Return the [X, Y] coordinate for the center point of the cell that contains the specified text.  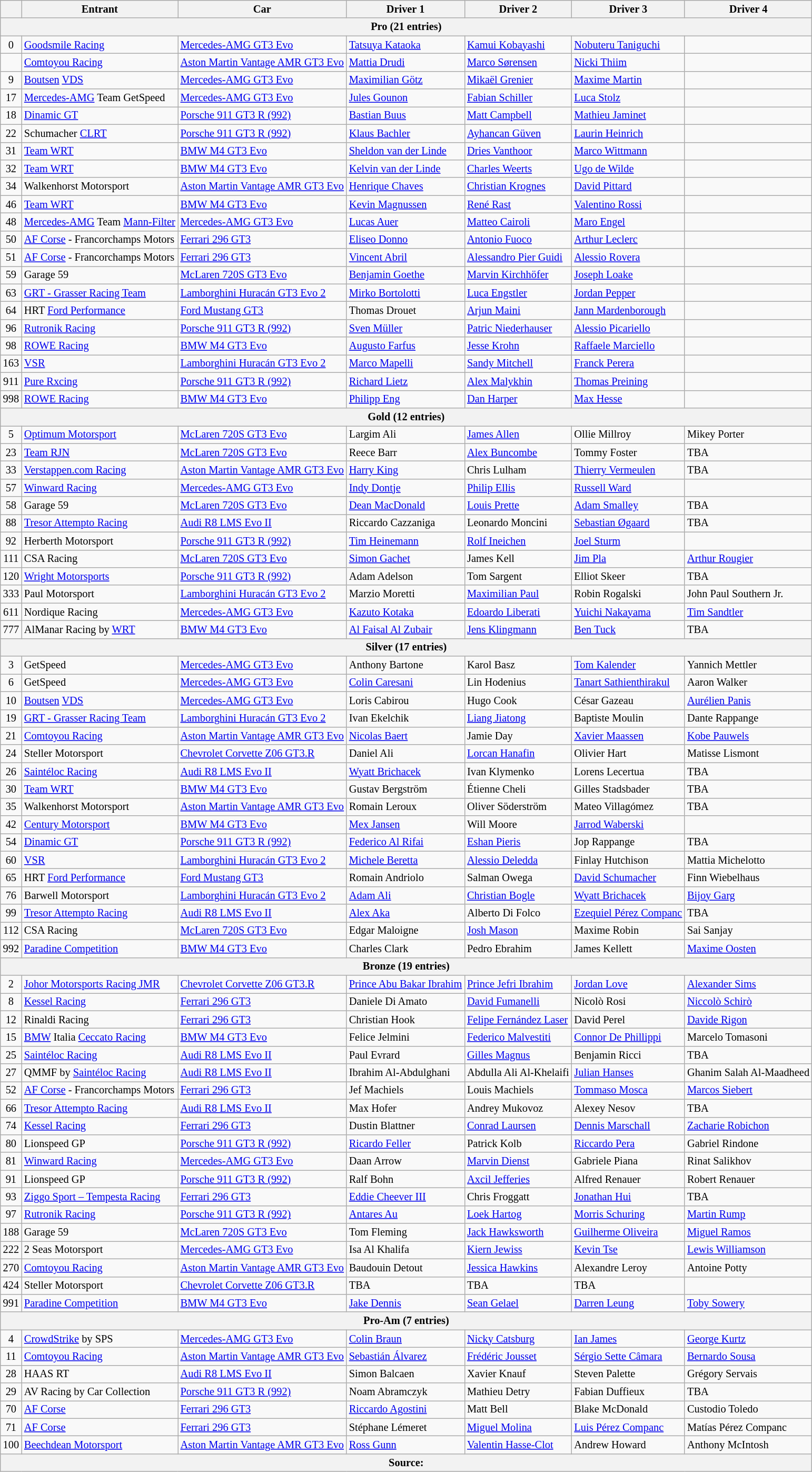
59 [11, 275]
Joseph Loake [629, 275]
Joel Sturm [629, 541]
17 [11, 98]
Jamie Day [518, 736]
Rinaldi Racing [100, 1020]
César Gazeau [629, 700]
Ziggo Sport – Tempesta Racing [100, 1197]
Grégory Servais [748, 1374]
30 [11, 789]
11 [11, 1356]
Max Hesse [629, 399]
Driver 1 [405, 9]
Federico Al Rifai [405, 842]
Lin Hodenius [518, 683]
Felice Jelmini [405, 1037]
Benjamin Goethe [405, 275]
Riccardo Agostini [405, 1409]
Sebastian Øgaard [629, 523]
Aaron Walker [748, 683]
Baptiste Moulin [629, 718]
Mattia Michelotto [748, 860]
Team RJN [100, 452]
Ghanim Salah Al-Maadheed [748, 1073]
Antonio Fuoco [518, 240]
Driver 4 [748, 9]
998 [11, 399]
Mercedes-AMG Team GetSpeed [100, 98]
Aurélien Panis [748, 700]
Colin Braun [405, 1339]
Matisse Lismont [748, 754]
Tommaso Mosca [629, 1090]
Gilles Magnus [518, 1055]
Mirko Bortolotti [405, 293]
Eddie Cheever III [405, 1197]
48 [11, 222]
Maro Engel [629, 222]
Robin Rogalski [629, 594]
34 [11, 186]
96 [11, 328]
Davide Rigon [748, 1020]
Sven Müller [405, 328]
Tom Sargent [518, 576]
Patrick Kolb [518, 1143]
992 [11, 949]
Philipp Eng [405, 399]
58 [11, 506]
163 [11, 363]
Augusto Farfus [405, 346]
Thierry Vermeulen [629, 470]
777 [11, 629]
911 [11, 381]
Marvin Dienst [518, 1161]
Abdulla Ali Al-Khelaifi [518, 1073]
Nobuteru Taniguchi [629, 45]
Kobe Pauwels [748, 736]
Philip Ellis [518, 488]
Elliot Skeer [629, 576]
James Kellett [629, 949]
Guilherme Oliveira [629, 1232]
Kevin Tse [629, 1250]
Lucas Auer [405, 222]
Alessio Deledda [518, 860]
Ibrahim Al-Abdulghani [405, 1073]
81 [11, 1161]
Felipe Fernández Laser [518, 1020]
Axcil Jefferies [518, 1179]
AV Racing by Car Collection [100, 1392]
Daniele Di Amato [405, 1002]
27 [11, 1073]
Connor De Phillippi [629, 1037]
71 [11, 1427]
Pure Rxcing [100, 381]
Alex Buncombe [518, 452]
Sean Gelael [518, 1303]
HAAS RT [100, 1374]
Blake McDonald [629, 1409]
57 [11, 488]
52 [11, 1090]
Mateo Villagómez [629, 807]
Kevin Magnussen [405, 204]
222 [11, 1250]
6 [11, 683]
Yannich Mettler [748, 665]
David Schumacher [629, 878]
James Kell [518, 559]
100 [11, 1445]
Alessio Picariello [629, 328]
51 [11, 258]
David Fumanelli [518, 1002]
Loris Cabirou [405, 700]
Jim Pla [629, 559]
Thomas Preining [629, 381]
Paul Motorsport [100, 594]
Mikey Porter [748, 434]
Dan Harper [518, 399]
Maximilian Paul [518, 594]
98 [11, 346]
Alberto Di Folco [518, 913]
Schumacher CLRT [100, 133]
Eliseo Donno [405, 240]
Custodio Toledo [748, 1409]
Mikaël Grenier [518, 80]
Jordan Love [629, 984]
Alessio Rovera [629, 258]
111 [11, 559]
Ivan Klymenko [518, 772]
René Rast [518, 204]
80 [11, 1143]
991 [11, 1303]
George Kurtz [748, 1339]
Antoine Potty [748, 1268]
Miguel Ramos [748, 1232]
Dustin Blattner [405, 1126]
Darren Leung [629, 1303]
Alexey Nesov [629, 1108]
Isa Al Khalifa [405, 1250]
Bernardo Sousa [748, 1356]
23 [11, 452]
Car [262, 9]
Ricardo Feller [405, 1143]
Benjamin Ricci [629, 1055]
Robert Renauer [748, 1179]
Arthur Rougier [748, 559]
Beechdean Motorsport [100, 1445]
88 [11, 523]
92 [11, 541]
Ivan Ekelchik [405, 718]
Marcelo Tomasoni [748, 1037]
Edgar Maloigne [405, 931]
Pedro Ebrahim [518, 949]
Ian James [629, 1339]
Charles Clark [405, 949]
Raffaele Marciello [629, 346]
Hugo Cook [518, 700]
54 [11, 842]
18 [11, 115]
Lorens Lecertua [629, 772]
21 [11, 736]
Max Hofer [405, 1108]
Ollie Millroy [629, 434]
Kelvin van der Linde [405, 169]
James Allen [518, 434]
Valentino Rossi [629, 204]
Fabian Schiller [518, 98]
Maximilian Götz [405, 80]
Rolf Ineichen [518, 541]
Yuichi Nakayama [629, 612]
5 [11, 434]
Daan Arrow [405, 1161]
Jarrod Waberski [629, 825]
CrowdStrike by SPS [100, 1339]
Chris Lulham [518, 470]
Thomas Drouet [405, 310]
Laurin Heinrich [629, 133]
Dean MacDonald [405, 506]
Martin Rump [748, 1214]
Xavier Maassen [629, 736]
Franck Perera [629, 363]
24 [11, 754]
Simon Balcaen [405, 1374]
Gustav Bergström [405, 789]
Driver 2 [518, 9]
Gabriel Rindone [748, 1143]
Nicolò Rosi [629, 1002]
Conrad Laursen [518, 1126]
611 [11, 612]
Romain Andriolo [405, 878]
Luca Stolz [629, 98]
Patric Niederhauser [518, 328]
Jake Dennis [405, 1303]
74 [11, 1126]
112 [11, 931]
42 [11, 825]
Ayhancan Güven [518, 133]
Olivier Hart [629, 754]
Nicolas Baert [405, 736]
Jonathan Hui [629, 1197]
Wright Motorsports [100, 576]
Riccardo Pera [629, 1143]
2 Seas Motorsport [100, 1250]
Mattia Drudi [405, 62]
John Paul Southern Jr. [748, 594]
Marco Mapelli [405, 363]
Edoardo Liberati [518, 612]
Indy Dontje [405, 488]
424 [11, 1286]
Eshan Pieris [518, 842]
Luca Engstler [518, 293]
Ben Tuck [629, 629]
Xavier Knauf [518, 1374]
Christian Krognes [518, 186]
AlManar Racing by WRT [100, 629]
91 [11, 1179]
120 [11, 576]
Klaus Bachler [405, 133]
99 [11, 913]
188 [11, 1232]
Jordan Pepper [629, 293]
Simon Gachet [405, 559]
Niccolò Schirò [748, 1002]
Riccardo Cazzaniga [405, 523]
Bronze (19 entries) [407, 966]
Andrey Mukovoz [518, 1108]
Tommy Foster [629, 452]
60 [11, 860]
QMMF by Saintéloc Racing [100, 1073]
Matt Campbell [518, 115]
Sebastián Álvarez [405, 1356]
Jann Mardenborough [629, 310]
Morris Schuring [629, 1214]
26 [11, 772]
Christian Bogle [518, 895]
8 [11, 1002]
Matteo Cairoli [518, 222]
Marco Sørensen [518, 62]
Finlay Hutchison [629, 860]
Maxime Oosten [748, 949]
46 [11, 204]
Tom Fleming [405, 1232]
Tanart Sathienthirakul [629, 683]
Nicky Catsburg [518, 1339]
Federico Malvestiti [518, 1037]
50 [11, 240]
Jack Hawksworth [518, 1232]
Karol Basz [518, 665]
Sandy Mitchell [518, 363]
Antares Au [405, 1214]
Alexander Sims [748, 984]
Bastian Buus [405, 115]
Louis Prette [518, 506]
Richard Lietz [405, 381]
Prince Jefri Ibrahim [518, 984]
Bijoy Garg [748, 895]
Matías Pérez Companc [748, 1427]
Alex Malykhin [518, 381]
2 [11, 984]
Finn Wiebelhaus [748, 878]
Daniel Ali [405, 754]
Mex Jansen [405, 825]
Verstappen.com Racing [100, 470]
Fabian Duffieux [629, 1392]
93 [11, 1197]
Anthony Bartone [405, 665]
Jessica Hawkins [518, 1268]
Marvin Kirchhöfer [518, 275]
Leonardo Moncini [518, 523]
Tim Sandtler [748, 612]
Jesse Krohn [518, 346]
Steven Palette [629, 1374]
25 [11, 1055]
Herberth Motorsport [100, 541]
Century Motorsport [100, 825]
97 [11, 1214]
Al Faisal Al Zubair [405, 629]
9 [11, 80]
Tatsuya Kataoka [405, 45]
Luis Pérez Companc [629, 1427]
Alfred Renauer [629, 1179]
29 [11, 1392]
David Pittard [629, 186]
Adam Adelson [405, 576]
Kazuto Kotaka [405, 612]
Alex Aka [405, 913]
Gabriele Piana [629, 1161]
70 [11, 1409]
0 [11, 45]
Gilles Stadsbader [629, 789]
32 [11, 169]
Will Moore [518, 825]
Dante Rappange [748, 718]
333 [11, 594]
Salman Owega [518, 878]
Sérgio Sette Câmara [629, 1356]
15 [11, 1037]
Sai Sanjay [748, 931]
Marco Wittmann [629, 151]
Jens Klingmann [518, 629]
Alexandre Leroy [629, 1268]
33 [11, 470]
Arthur Leclerc [629, 240]
Jef Machiels [405, 1090]
Maxime Martin [629, 80]
Christian Hook [405, 1020]
Matt Bell [518, 1409]
Reece Barr [405, 452]
Miguel Molina [518, 1427]
Largim Ali [405, 434]
Dennis Marschall [629, 1126]
Entrant [100, 9]
Nordique Racing [100, 612]
Baudouin Detout [405, 1268]
Zacharie Robichon [748, 1126]
Prince Abu Bakar Ibrahim [405, 984]
Arjun Maini [518, 310]
BMW Italia Ceccato Racing [100, 1037]
Paul Evrard [405, 1055]
64 [11, 310]
Ross Gunn [405, 1445]
Colin Caresani [405, 683]
Pro-Am (7 entries) [407, 1321]
Anthony McIntosh [748, 1445]
Mathieu Detry [518, 1392]
28 [11, 1374]
Toby Sowery [748, 1303]
Michele Beretta [405, 860]
Marcos Siebert [748, 1090]
Louis Machiels [518, 1090]
Charles Weerts [518, 169]
Goodsmile Racing [100, 45]
Optimum Motorsport [100, 434]
Andrew Howard [629, 1445]
Mathieu Jaminet [629, 115]
Romain Leroux [405, 807]
Henrique Chaves [405, 186]
Sheldon van der Linde [405, 151]
Chris Froggatt [518, 1197]
Harry King [405, 470]
Nicki Thiim [629, 62]
Silver (17 entries) [407, 647]
3 [11, 665]
66 [11, 1108]
Jop Rappange [629, 842]
Rinat Salikhov [748, 1161]
Mercedes-AMG Team Mann-Filter [100, 222]
Tim Heinemann [405, 541]
Gold (12 entries) [407, 417]
Maxime Robin [629, 931]
Josh Mason [518, 931]
Noam Abramczyk [405, 1392]
Oliver Söderström [518, 807]
Alessandro Pier Guidi [518, 258]
Kiern Jewiss [518, 1250]
Driver 3 [629, 9]
Barwell Motorsport [100, 895]
Liang Jiatong [518, 718]
Julian Hanses [629, 1073]
35 [11, 807]
Adam Smalley [629, 506]
Russell Ward [629, 488]
Kamui Kobayashi [518, 45]
Vincent Abril [405, 258]
Stéphane Lémeret [405, 1427]
76 [11, 895]
Ezequiel Pérez Companc [629, 913]
Ugo de Wilde [629, 169]
10 [11, 700]
31 [11, 151]
19 [11, 718]
Étienne Cheli [518, 789]
Frédéric Jousset [518, 1356]
Tom Kalender [629, 665]
Johor Motorsports Racing JMR [100, 984]
270 [11, 1268]
Marzio Moretti [405, 594]
Ralf Bohn [405, 1179]
12 [11, 1020]
22 [11, 133]
Lorcan Hanafin [518, 754]
4 [11, 1339]
65 [11, 878]
Adam Ali [405, 895]
Dries Vanthoor [518, 151]
Loek Hartog [518, 1214]
Pro (21 entries) [407, 27]
Valentin Hasse-Clot [518, 1445]
Source: [407, 1463]
Jules Gounon [405, 98]
63 [11, 293]
Lewis Williamson [748, 1250]
David Perel [629, 1020]
